Pinpoint the cell where the given text exists, returning its [X, Y] midpoint coordinate. 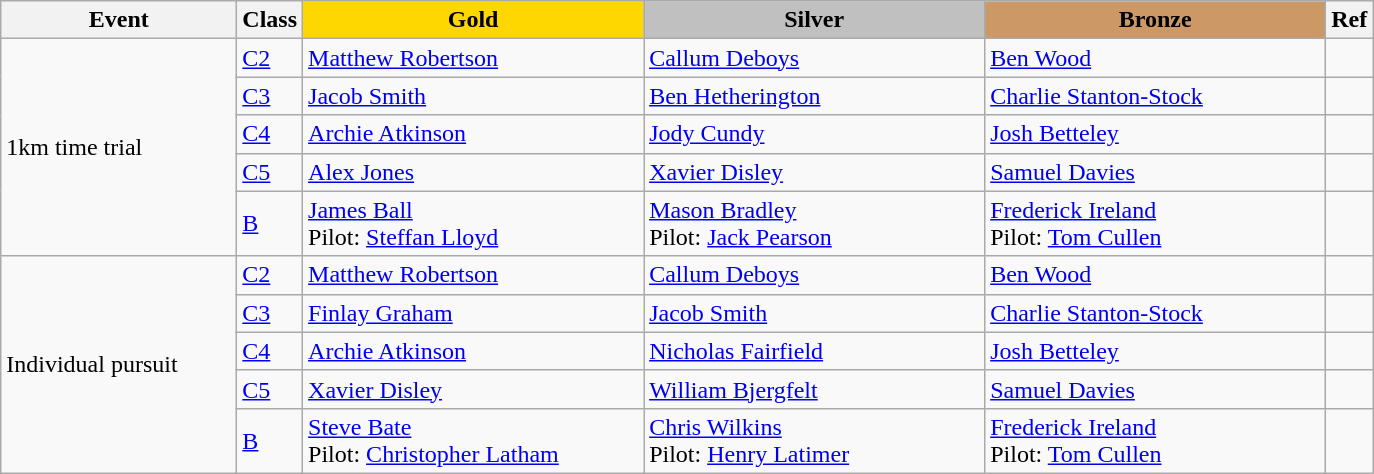
Bronze [1156, 20]
Individual pursuit [119, 364]
Alex Jones [474, 172]
Class [270, 20]
William Bjergfelt [814, 389]
Finlay Graham [474, 313]
Mason BradleyPilot: Jack Pearson [814, 224]
Chris WilkinsPilot: Henry Latimer [814, 440]
Event [119, 20]
Gold [474, 20]
Ref [1350, 20]
1km time trial [119, 148]
Ben Hetherington [814, 96]
Nicholas Fairfield [814, 351]
James BallPilot: Steffan Lloyd [474, 224]
Jody Cundy [814, 134]
Silver [814, 20]
Steve BatePilot: Christopher Latham [474, 440]
